Locate the cell with the specified text and output its (x, y) center coordinate. 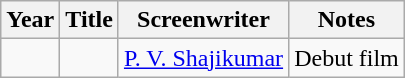
Title (90, 20)
P. V. Shajikumar (203, 58)
Notes (347, 20)
Debut film (347, 58)
Year (30, 20)
Screenwriter (203, 20)
